Search for the cell housing the specified text and yield its [x, y] center coordinate. 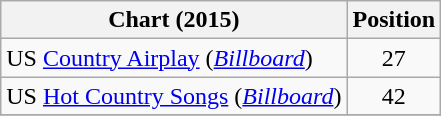
Chart (2015) [174, 20]
US Country Airplay (Billboard) [174, 58]
Position [394, 20]
US Hot Country Songs (Billboard) [174, 96]
42 [394, 96]
27 [394, 58]
